Find where the given text appears and provide that cell's center as [X, Y] coordinate. 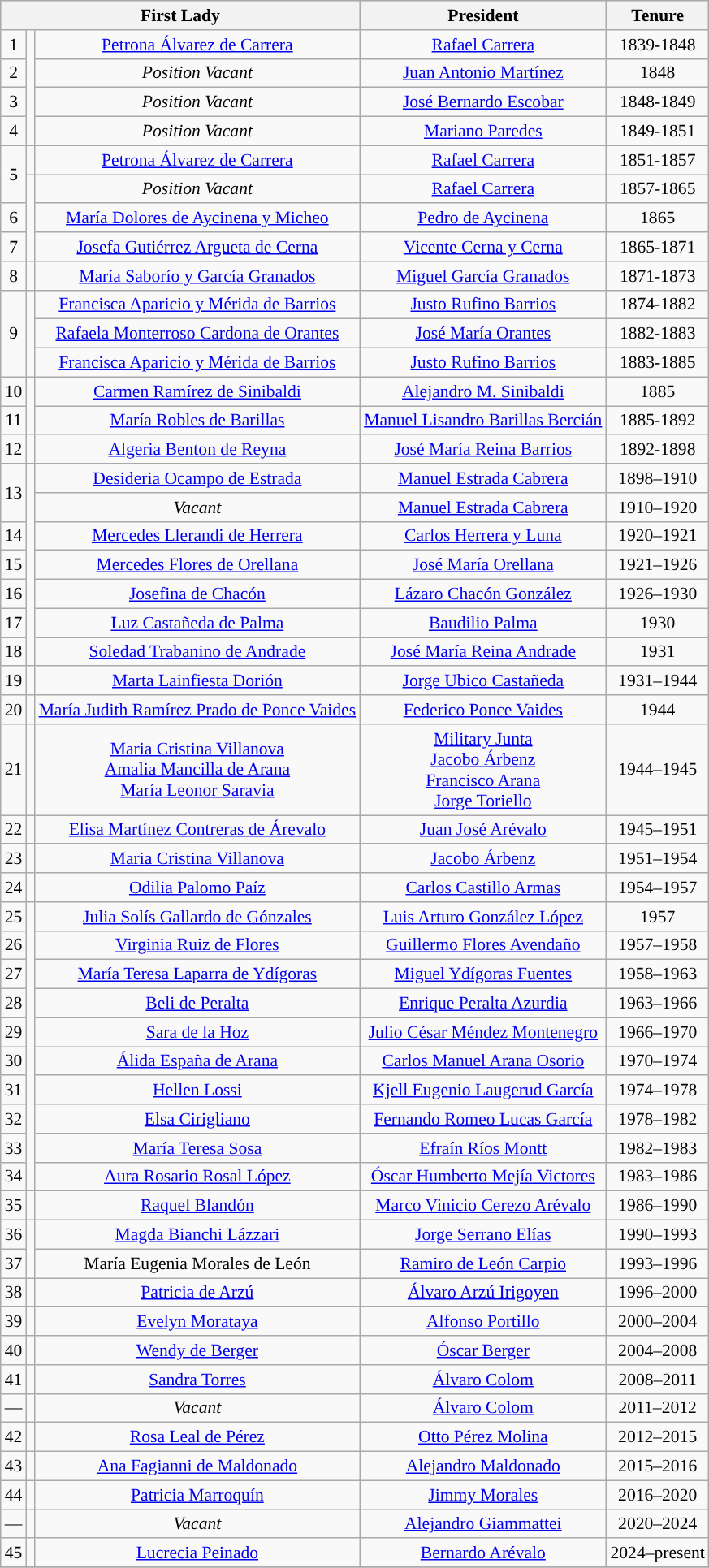
Maria Cristina Villanova [198, 859]
Beli de Peralta [198, 1004]
1910–1920 [657, 508]
23 [14, 859]
Jorge Ubico Castañeda [482, 681]
Alfonso Portillo [482, 1322]
44 [14, 1495]
1958–1963 [657, 974]
1957 [657, 917]
28 [14, 1004]
30 [14, 1061]
2012–2015 [657, 1437]
2 [14, 73]
1990–1993 [657, 1235]
2008–2011 [657, 1380]
Mariano Paredes [482, 132]
Wendy de Berger [198, 1350]
Rosa Leal de Pérez [198, 1437]
2020–2024 [657, 1524]
Julio César Méndez Montenegro [482, 1032]
José María Reina Barrios [482, 450]
Desideria Ocampo de Estrada [198, 478]
24 [14, 888]
Federico Ponce Vaides [482, 710]
1957–1958 [657, 945]
1931 [657, 652]
33 [14, 1148]
President [482, 15]
Alejandro Giammattei [482, 1524]
2011–2012 [657, 1408]
8 [14, 276]
38 [14, 1293]
20 [14, 710]
1951–1954 [657, 859]
Magda Bianchi Lázzari [198, 1235]
Jacobo Árbenz [482, 859]
Sara de la Hoz [198, 1032]
39 [14, 1322]
36 [14, 1235]
Mercedes Llerandi de Herrera [198, 536]
41 [14, 1380]
1945–1951 [657, 830]
3 [14, 102]
Carmen Ramírez de Sinibaldi [198, 391]
Ramiro de León Carpio [482, 1263]
1983–1986 [657, 1177]
1871-1873 [657, 276]
Jorge Serrano Elías [482, 1235]
1851-1857 [657, 160]
1970–1974 [657, 1061]
Mercedes Flores de Orellana [198, 565]
1848 [657, 73]
Tenure [657, 15]
Miguel García Granados [482, 276]
Álida España de Arana [198, 1061]
María Eugenia Morales de León [198, 1263]
1849-1851 [657, 132]
María Teresa Sosa [198, 1148]
Bernardo Arévalo [482, 1553]
Guillermo Flores Avendaño [482, 945]
Odilia Palomo Paíz [198, 888]
5 [14, 174]
1921–1926 [657, 565]
1931–1944 [657, 681]
Álvaro Arzú Irigoyen [482, 1293]
Carlos Castillo Armas [482, 888]
1954–1957 [657, 888]
Luis Arturo González López [482, 917]
21 [14, 770]
2015–2016 [657, 1466]
Jimmy Morales [482, 1495]
1883-1885 [657, 363]
Baudilio Palma [482, 623]
42 [14, 1437]
1966–1970 [657, 1032]
Marta Lainfiesta Dorión [198, 681]
1885-1892 [657, 421]
2016–2020 [657, 1495]
María Saborío y García Granados [198, 276]
Elsa Cirigliano [198, 1119]
29 [14, 1032]
1898–1910 [657, 478]
Óscar Berger [482, 1350]
Vicente Cerna y Cerna [482, 247]
1 [14, 45]
43 [14, 1466]
Patricia de Arzú [198, 1293]
Lázaro Chacón González [482, 594]
1930 [657, 623]
Efraín Ríos Montt [482, 1148]
1982–1983 [657, 1148]
17 [14, 623]
18 [14, 652]
1974–1978 [657, 1091]
Enrique Peralta Azurdia [482, 1004]
Alejandro M. Sinibaldi [482, 391]
1963–1966 [657, 1004]
1839-1848 [657, 45]
Óscar Humberto Mejía Victores [482, 1177]
Algeria Benton de Reyna [198, 450]
Sandra Torres [198, 1380]
María Dolores de Aycinena y Micheo [198, 218]
14 [14, 536]
Julia Solís Gallardo de Gónzales [198, 917]
1926–1930 [657, 594]
Maria Cristina VillanovaAmalia Mancilla de AranaMaría Leonor Saravia [198, 770]
26 [14, 945]
José María Reina Andrade [482, 652]
1978–1982 [657, 1119]
2000–2004 [657, 1322]
María Robles de Barillas [198, 421]
First Lady [180, 15]
12 [14, 450]
Miguel Ydígoras Fuentes [482, 974]
32 [14, 1119]
Lucrecia Peinado [198, 1553]
Soledad Trabanino de Andrade [198, 652]
José María Orantes [482, 334]
2024–present [657, 1553]
1944 [657, 710]
1882-1883 [657, 334]
10 [14, 391]
José María Orellana [482, 565]
Manuel Lisandro Barillas Bercián [482, 421]
José Bernardo Escobar [482, 102]
11 [14, 421]
34 [14, 1177]
25 [14, 917]
Luz Castañeda de Palma [198, 623]
1885 [657, 391]
Juan José Arévalo [482, 830]
Josefa Gutiérrez Argueta de Cerna [198, 247]
Elisa Martínez Contreras de Árevalo [198, 830]
13 [14, 492]
Evelyn Morataya [198, 1322]
1986–1990 [657, 1206]
1874-1882 [657, 305]
Carlos Manuel Arana Osorio [482, 1061]
Aura Rosario Rosal López [198, 1177]
9 [14, 333]
Raquel Blandón [198, 1206]
María Judith Ramírez Prado de Ponce Vaides [198, 710]
Virginia Ruiz de Flores [198, 945]
16 [14, 594]
1865-1871 [657, 247]
31 [14, 1091]
1920–1921 [657, 536]
45 [14, 1553]
María Teresa Laparra de Ydígoras [198, 974]
Marco Vinicio Cerezo Arévalo [482, 1206]
Ana Fagianni de Maldonado [198, 1466]
1857-1865 [657, 189]
1944–1945 [657, 770]
1993–1996 [657, 1263]
2004–2008 [657, 1350]
Carlos Herrera y Luna [482, 536]
Patricia Marroquín [198, 1495]
35 [14, 1206]
Pedro de Aycinena [482, 218]
22 [14, 830]
27 [14, 974]
Hellen Lossi [198, 1091]
40 [14, 1350]
Military JuntaJacobo ÁrbenzFrancisco AranaJorge Toriello [482, 770]
Juan Antonio Martínez [482, 73]
15 [14, 565]
1996–2000 [657, 1293]
1848-1849 [657, 102]
37 [14, 1263]
Kjell Eugenio Laugerud García [482, 1091]
7 [14, 247]
19 [14, 681]
Rafaela Monterroso Cardona de Orantes [198, 334]
Otto Pérez Molina [482, 1437]
Alejandro Maldonado [482, 1466]
1865 [657, 218]
Fernando Romeo Lucas García [482, 1119]
6 [14, 218]
Josefina de Chacón [198, 594]
1892-1898 [657, 450]
4 [14, 132]
